Find where the given text appears and provide that cell's center as (x, y) coordinate. 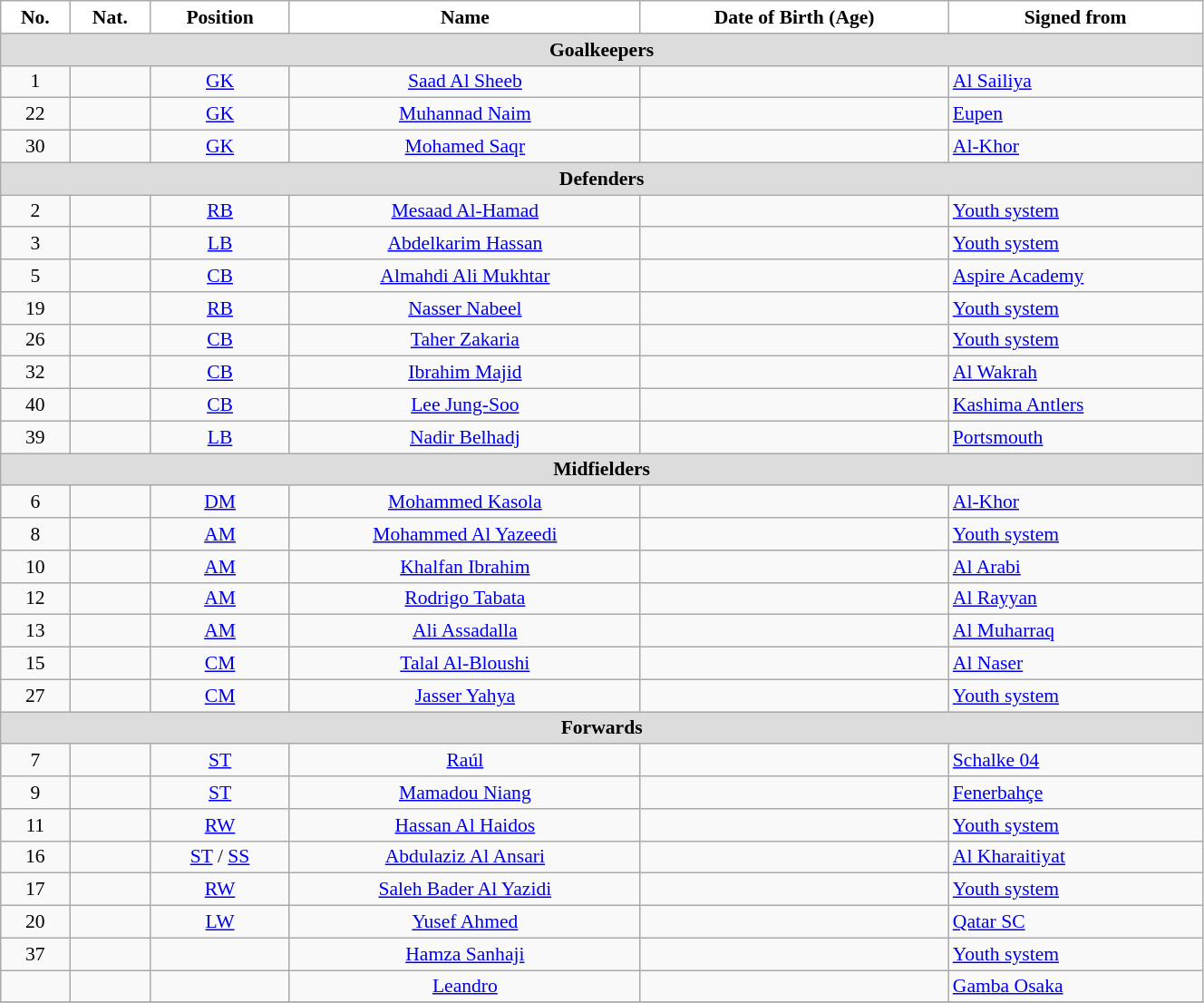
5 (35, 276)
20 (35, 922)
Abdulaziz Al Ansari (464, 857)
Saleh Bader Al Yazidi (464, 890)
Almahdi Ali Mukhtar (464, 276)
22 (35, 114)
6 (35, 502)
Nasser Nabeel (464, 308)
8 (35, 534)
Muhannad Naim (464, 114)
Yusef Ahmed (464, 922)
Khalfan Ibrahim (464, 567)
Al Kharaitiyat (1075, 857)
Al Sailiya (1075, 82)
Qatar SC (1075, 922)
Eupen (1075, 114)
Rodrigo Tabata (464, 599)
2 (35, 211)
1 (35, 82)
Date of Birth (Age) (794, 17)
Ibrahim Majid (464, 373)
11 (35, 825)
Hassan Al Haidos (464, 825)
Fenerbahçe (1075, 793)
Al Wakrah (1075, 373)
Schalke 04 (1075, 761)
16 (35, 857)
19 (35, 308)
Raúl (464, 761)
12 (35, 599)
Kashima Antlers (1075, 405)
Jasser Yahya (464, 696)
Taher Zakaria (464, 340)
17 (35, 890)
Saad Al Sheeb (464, 82)
39 (35, 437)
LW (219, 922)
10 (35, 567)
Forwards (602, 728)
Nadir Belhadj (464, 437)
Talal Al-Bloushi (464, 664)
32 (35, 373)
Lee Jung-Soo (464, 405)
Mamadou Niang (464, 793)
Midfielders (602, 470)
7 (35, 761)
Hamza Sanhaji (464, 954)
Portsmouth (1075, 437)
Nat. (111, 17)
9 (35, 793)
Mohammed Kasola (464, 502)
Al Rayyan (1075, 599)
27 (35, 696)
15 (35, 664)
No. (35, 17)
Mohammed Al Yazeedi (464, 534)
Ali Assadalla (464, 631)
Al Arabi (1075, 567)
Gamba Osaka (1075, 987)
Al Muharraq (1075, 631)
ST / SS (219, 857)
Name (464, 17)
Leandro (464, 987)
Goalkeepers (602, 50)
Mohamed Saqr (464, 147)
Al Naser (1075, 664)
Mesaad Al-Hamad (464, 211)
Defenders (602, 179)
Position (219, 17)
40 (35, 405)
DM (219, 502)
26 (35, 340)
Aspire Academy (1075, 276)
Abdelkarim Hassan (464, 244)
37 (35, 954)
3 (35, 244)
Signed from (1075, 17)
30 (35, 147)
13 (35, 631)
